From the cell containing the given text, extract its center point as (X, Y) coordinate. 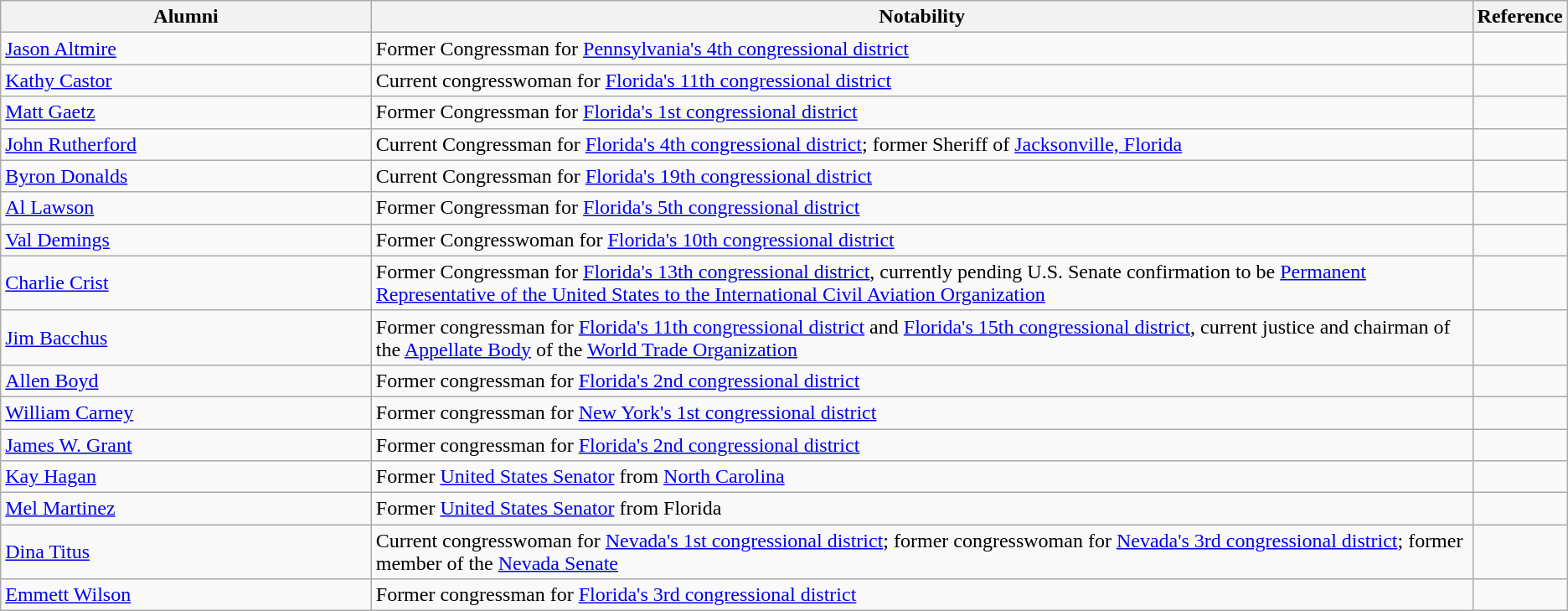
Mel Martinez (186, 509)
Reference (1519, 17)
James W. Grant (186, 445)
Emmett Wilson (186, 595)
William Carney (186, 412)
Former congressman for Florida's 3rd congressional district (921, 595)
Allen Boyd (186, 381)
Former United States Senator from North Carolina (921, 477)
Jim Bacchus (186, 337)
Jason Altmire (186, 49)
Val Demings (186, 240)
Former Congressman for Florida's 1st congressional district (921, 112)
John Rutherford (186, 144)
Former congressman for New York's 1st congressional district (921, 412)
Former Congressman for Florida's 5th congressional district (921, 208)
Matt Gaetz (186, 112)
Current Congressman for Florida's 4th congressional district; former Sheriff of Jacksonville, Florida (921, 144)
Al Lawson (186, 208)
Current congresswoman for Florida's 11th congressional district (921, 80)
Kay Hagan (186, 477)
Former Congressman for Pennsylvania's 4th congressional district (921, 49)
Charlie Crist (186, 283)
Kathy Castor (186, 80)
Former United States Senator from Florida (921, 509)
Byron Donalds (186, 176)
Alumni (186, 17)
Former Congresswoman for Florida's 10th congressional district (921, 240)
Current Congressman for Florida's 19th congressional district (921, 176)
Dina Titus (186, 551)
Notability (921, 17)
